For the text-containing cell, return its midpoint in [x, y] coordinate format. 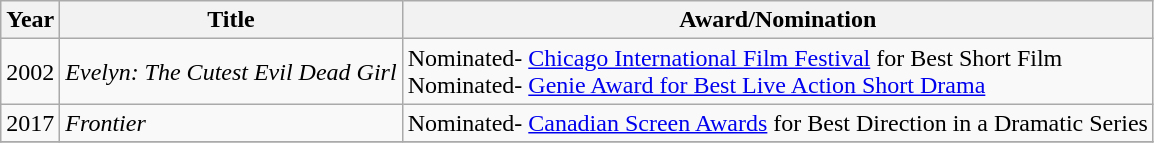
Award/Nomination [778, 20]
Nominated- Chicago International Film Festival for Best Short FilmNominated- Genie Award for Best Live Action Short Drama [778, 72]
2002 [30, 72]
Evelyn: The Cutest Evil Dead Girl [231, 72]
Nominated- Canadian Screen Awards for Best Direction in a Dramatic Series [778, 123]
Title [231, 20]
Year [30, 20]
Frontier [231, 123]
2017 [30, 123]
